Locate the cell with the specified text and output its (X, Y) center coordinate. 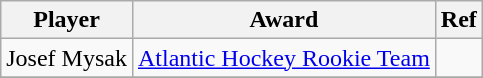
Atlantic Hockey Rookie Team (284, 58)
Player (67, 20)
Ref (458, 20)
Award (284, 20)
Josef Mysak (67, 58)
